Provide the [x, y] coordinate of the cell's center where the given text is located.  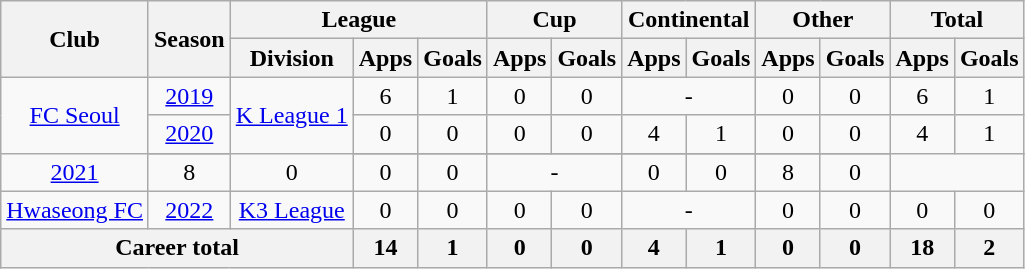
Other [823, 20]
FC Seoul [75, 115]
Hwaseong FC [75, 210]
Season [189, 39]
Career total [177, 248]
14 [385, 248]
K3 League [292, 210]
K League 1 [292, 115]
Division [292, 58]
Cup [554, 20]
Total [957, 20]
2022 [189, 210]
2019 [189, 96]
Continental [689, 20]
Club [75, 39]
2021 [75, 172]
2020 [189, 134]
League [358, 20]
2 [989, 248]
18 [922, 248]
